Extract the [X, Y] coordinate from the center of the cell holding the provided text.  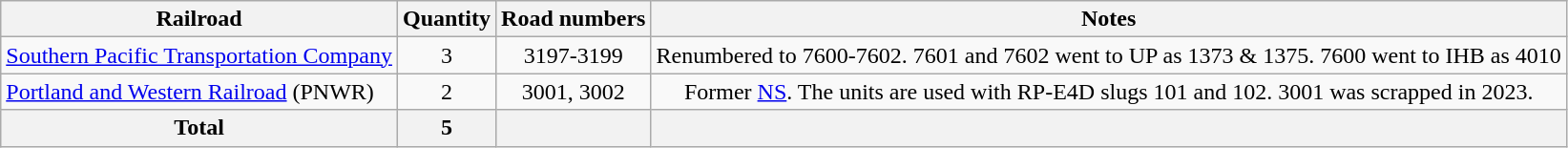
3 [447, 55]
3197-3199 [574, 55]
5 [447, 128]
Railroad [199, 19]
Road numbers [574, 19]
Quantity [447, 19]
Notes [1109, 19]
Renumbered to 7600-7602. 7601 and 7602 went to UP as 1373 & 1375. 7600 went to IHB as 4010 [1109, 55]
Total [199, 128]
2 [447, 92]
Former NS. The units are used with RP-E4D slugs 101 and 102. 3001 was scrapped in 2023. [1109, 92]
3001, 3002 [574, 92]
Portland and Western Railroad (PNWR) [199, 92]
Southern Pacific Transportation Company [199, 55]
